Extract the (x, y) coordinate from the center of the cell holding the provided text.  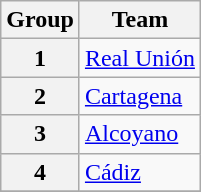
Alcoyano (140, 134)
Team (140, 20)
Cádiz (140, 172)
Group (40, 20)
Real Unión (140, 58)
1 (40, 58)
Cartagena (140, 96)
3 (40, 134)
2 (40, 96)
4 (40, 172)
